Return [X, Y] of the center of cell containing provided text 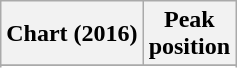
Chart (2016) [72, 34]
Peak position [189, 34]
